Return the [x, y] coordinate for the center point of the cell that contains the specified text.  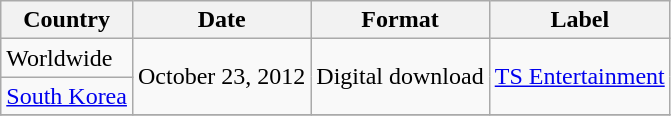
TS Entertainment [580, 77]
Country [67, 20]
Label [580, 20]
Digital download [400, 77]
Date [221, 20]
Worldwide [67, 58]
Format [400, 20]
South Korea [67, 96]
October 23, 2012 [221, 77]
